Detect which cell encompasses the target text, then output its [x, y] center coordinate. 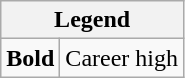
Legend [92, 20]
Career high [122, 58]
Bold [30, 58]
